Find where the given text appears and provide that cell's center as [X, Y] coordinate. 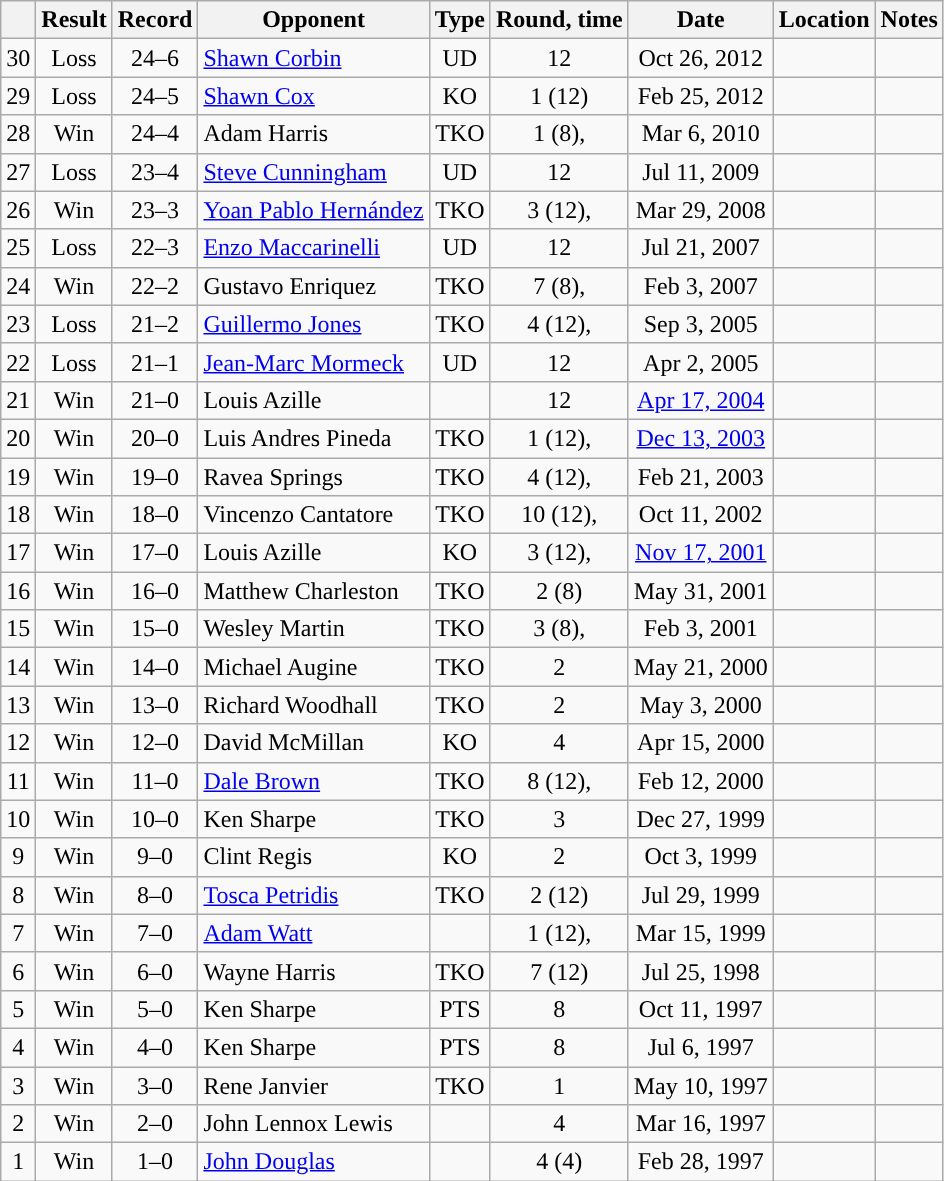
May 21, 2000 [700, 667]
Oct 26, 2012 [700, 58]
7 [18, 933]
16 [18, 591]
Type [460, 20]
Adam Harris [314, 134]
20–0 [155, 438]
23 [18, 324]
18–0 [155, 515]
9 [18, 857]
2–0 [155, 1124]
15 [18, 629]
3–0 [155, 1085]
5–0 [155, 1009]
Richard Woodhall [314, 705]
Dale Brown [314, 781]
Clint Regis [314, 857]
John Douglas [314, 1162]
Mar 16, 1997 [700, 1124]
1–0 [155, 1162]
15–0 [155, 629]
6–0 [155, 971]
13–0 [155, 705]
Luis Andres Pineda [314, 438]
8–0 [155, 895]
25 [18, 248]
Mar 6, 2010 [700, 134]
Shawn Cox [314, 96]
Rene Janvier [314, 1085]
Mar 29, 2008 [700, 210]
8 (12), [559, 781]
Notes [909, 20]
Sep 3, 2005 [700, 324]
7 (8), [559, 286]
22–3 [155, 248]
Matthew Charleston [314, 591]
2 (12) [559, 895]
Feb 12, 2000 [700, 781]
Guillermo Jones [314, 324]
Apr 17, 2004 [700, 400]
7 (12) [559, 971]
11 [18, 781]
21–2 [155, 324]
23–3 [155, 210]
Tosca Petridis [314, 895]
20 [18, 438]
May 3, 2000 [700, 705]
17 [18, 553]
John Lennox Lewis [314, 1124]
6 [18, 971]
14 [18, 667]
Feb 28, 1997 [700, 1162]
Round, time [559, 20]
Steve Cunningham [314, 172]
Oct 11, 1997 [700, 1009]
Apr 15, 2000 [700, 743]
23–4 [155, 172]
5 [18, 1009]
Feb 25, 2012 [700, 96]
Nov 17, 2001 [700, 553]
Jul 11, 2009 [700, 172]
21–1 [155, 362]
30 [18, 58]
Jul 29, 1999 [700, 895]
18 [18, 515]
David McMillan [314, 743]
28 [18, 134]
16–0 [155, 591]
Record [155, 20]
10–0 [155, 819]
2 (8) [559, 591]
Mar 15, 1999 [700, 933]
Jul 6, 1997 [700, 1047]
21 [18, 400]
Dec 13, 2003 [700, 438]
Date [700, 20]
Feb 3, 2001 [700, 629]
Result [74, 20]
Dec 27, 1999 [700, 819]
24–5 [155, 96]
19–0 [155, 477]
Location [824, 20]
11–0 [155, 781]
Adam Watt [314, 933]
Enzo Maccarinelli [314, 248]
29 [18, 96]
Feb 3, 2007 [700, 286]
Feb 21, 2003 [700, 477]
22 [18, 362]
Yoan Pablo Hernández [314, 210]
May 10, 1997 [700, 1085]
22–2 [155, 286]
7–0 [155, 933]
10 (12), [559, 515]
24–6 [155, 58]
Jean-Marc Mormeck [314, 362]
27 [18, 172]
19 [18, 477]
9–0 [155, 857]
4 (4) [559, 1162]
4–0 [155, 1047]
Wayne Harris [314, 971]
Gustavo Enriquez [314, 286]
13 [18, 705]
Oct 3, 1999 [700, 857]
21–0 [155, 400]
Oct 11, 2002 [700, 515]
Ravea Springs [314, 477]
Vincenzo Cantatore [314, 515]
1 (8), [559, 134]
17–0 [155, 553]
26 [18, 210]
3 (8), [559, 629]
May 31, 2001 [700, 591]
Opponent [314, 20]
24 [18, 286]
Jul 21, 2007 [700, 248]
Michael Augine [314, 667]
14–0 [155, 667]
Jul 25, 1998 [700, 971]
10 [18, 819]
24–4 [155, 134]
1 (12) [559, 96]
Apr 2, 2005 [700, 362]
Shawn Corbin [314, 58]
12–0 [155, 743]
Wesley Martin [314, 629]
